From the cell containing the given text, extract its center point as [x, y] coordinate. 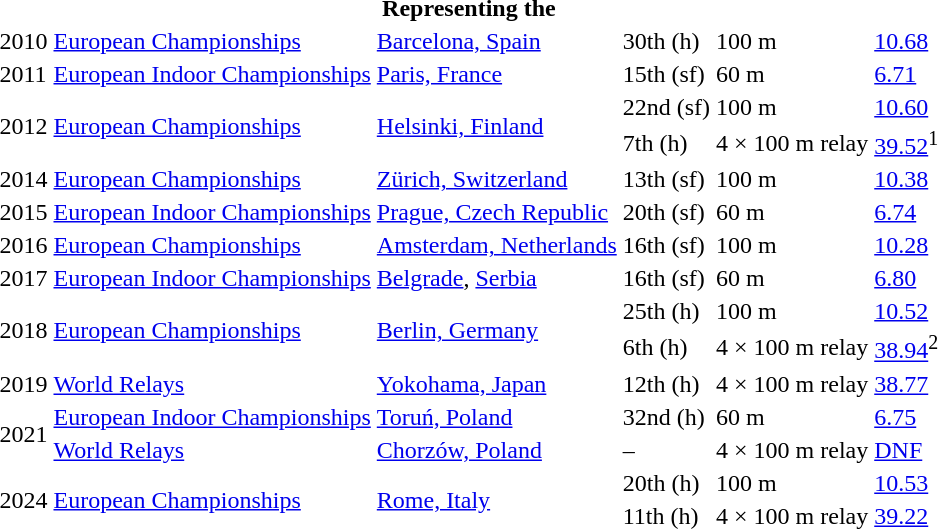
Yokohama, Japan [496, 384]
Berlin, Germany [496, 330]
20th (sf) [666, 212]
Zürich, Switzerland [496, 179]
Prague, Czech Republic [496, 212]
25th (h) [666, 311]
7th (h) [666, 143]
15th (sf) [666, 74]
Belgrade, Serbia [496, 278]
Paris, France [496, 74]
Toruń, Poland [496, 417]
13th (sf) [666, 179]
Chorzów, Poland [496, 450]
20th (h) [666, 483]
Amsterdam, Netherlands [496, 245]
6th (h) [666, 347]
– [666, 450]
Helsinki, Finland [496, 126]
12th (h) [666, 384]
32nd (h) [666, 417]
Barcelona, Spain [496, 41]
30th (h) [666, 41]
22nd (sf) [666, 107]
